From the cell containing the given text, extract its center point as [x, y] coordinate. 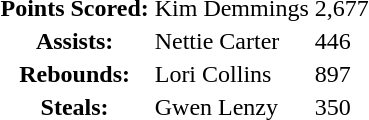
Lori Collins [232, 74]
Nettie Carter [232, 41]
